Locate the cell with the specified text and output its [X, Y] center coordinate. 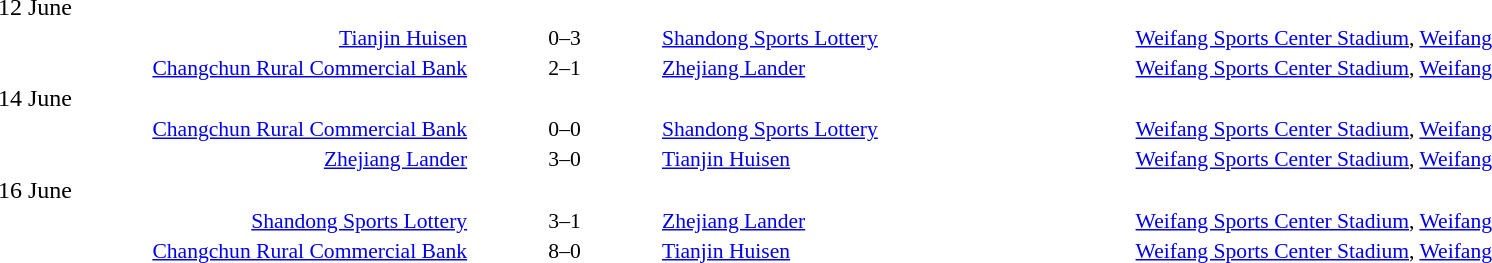
3–0 [564, 159]
3–1 [564, 220]
2–1 [564, 68]
0–0 [564, 129]
Tianjin Huisen [896, 159]
0–3 [564, 38]
